Locate the cell with the specified text and output its [X, Y] center coordinate. 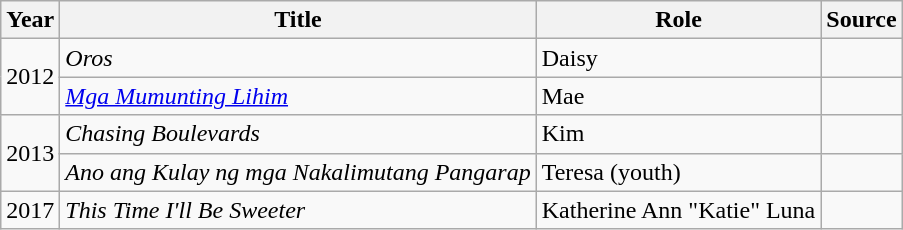
Role [678, 20]
Oros [298, 58]
Ano ang Kulay ng mga Nakalimutang Pangarap [298, 172]
Daisy [678, 58]
Katherine Ann "Katie" Luna [678, 210]
This Time I'll Be Sweeter [298, 210]
Source [862, 20]
Title [298, 20]
Teresa (youth) [678, 172]
2017 [30, 210]
2012 [30, 77]
2013 [30, 153]
Chasing Boulevards [298, 134]
Mga Mumunting Lihim [298, 96]
Year [30, 20]
Kim [678, 134]
Mae [678, 96]
